Find where the given text appears and provide that cell's center as (X, Y) coordinate. 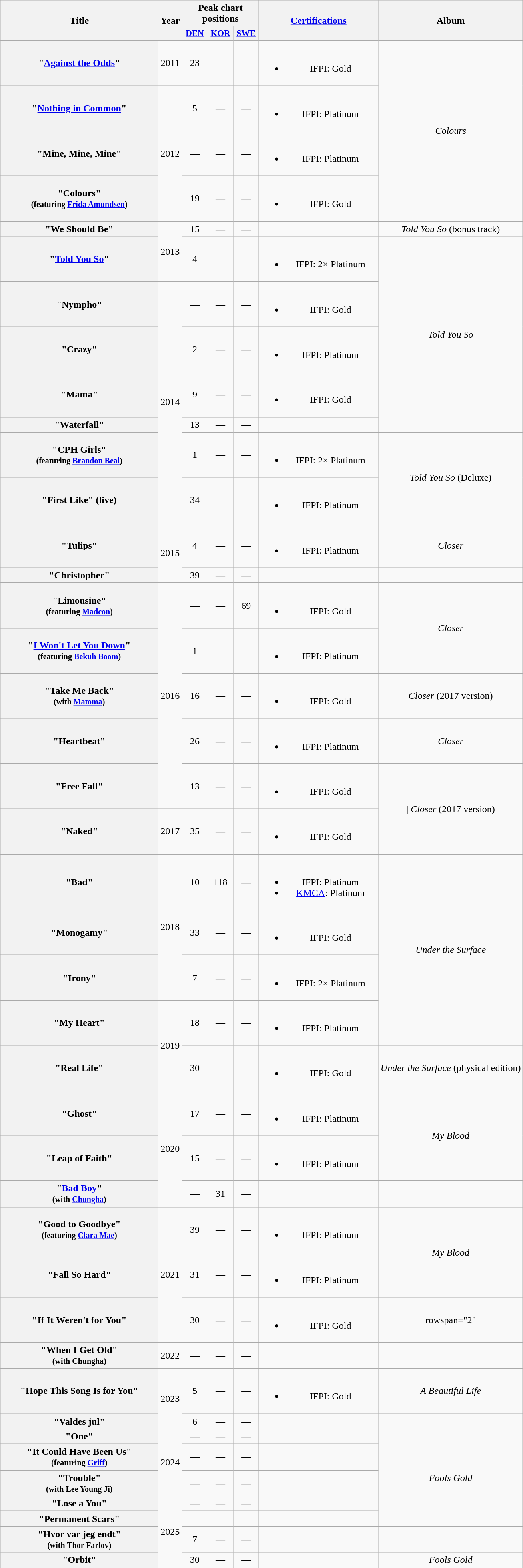
"Valdes jul" (79, 1421)
Under the Surface (physical edition) (451, 1068)
Under the Surface (451, 950)
17 (195, 1113)
rowspan="2" (451, 1320)
"Tulips" (79, 545)
"Limousine"(featuring Madcon) (79, 606)
69 (246, 606)
10 (195, 882)
"Against the Odds" (79, 63)
Told You So (bonus track) (451, 229)
"Nothing in Common" (79, 108)
"Good to Goodbye" (featuring Clara Mae) (79, 1230)
18 (195, 1023)
2022 (170, 1355)
DEN (195, 34)
35 (195, 832)
33 (195, 932)
"Orbit" (79, 1560)
"Told You So" (79, 259)
2018 (170, 927)
IFPI: PlatinumKMCA: Platinum (318, 882)
2015 (170, 553)
Told You So (451, 334)
Year (170, 21)
2014 (170, 402)
"Nympho" (79, 304)
Certifications (318, 21)
2011 (170, 63)
KOR (220, 34)
Colours (451, 131)
19 (195, 199)
"Christopher" (79, 575)
"Permanent Scars" (79, 1519)
34 (195, 500)
"Mine, Mine, Mine" (79, 153)
"It Could Have Been Us" (featuring Griff) (79, 1457)
Album (451, 21)
2012 (170, 153)
Told You So (Deluxe) (451, 477)
"Trouble" (with Lee Young Ji) (79, 1483)
"Naked" (79, 832)
2025 (170, 1532)
"Bad" (79, 882)
2017 (170, 832)
"One" (79, 1437)
"We Should Be" (79, 229)
"Take Me Back"(with Matoma) (79, 696)
"Heartbeat" (79, 741)
| Closer (2017 version) (451, 809)
"Hvor var jeg endt" (with Thor Farlov) (79, 1540)
2020 (170, 1149)
26 (195, 741)
2019 (170, 1045)
Peak chart positions (220, 14)
"First Like" (live) (79, 500)
"Leap of Faith" (79, 1159)
23 (195, 63)
2023 (170, 1398)
SWE (246, 34)
"Mama" (79, 395)
"Monogamy" (79, 932)
2 (195, 349)
Closer (2017 version) (451, 696)
"Irony" (79, 978)
Title (79, 21)
"Real Life" (79, 1068)
"Free Fall" (79, 786)
"CPH Girls" (featuring Brandon Beal) (79, 455)
"Waterfall" (79, 425)
A Beautiful Life (451, 1391)
2021 (170, 1274)
"Hope This Song Is for You" (79, 1391)
2016 (170, 696)
9 (195, 395)
"Crazy" (79, 349)
"If It Weren't for You" (79, 1320)
"My Heart" (79, 1023)
"Fall So Hard" (79, 1274)
118 (220, 882)
2024 (170, 1463)
6 (195, 1421)
"Colours" (featuring Frida Amundsen) (79, 199)
2013 (170, 252)
"Lose a You" (79, 1504)
"When I Get Old" (with Chungha) (79, 1355)
16 (195, 696)
"Bad Boy" (with Chungha) (79, 1194)
"I Won't Let You Down"(featuring Bekuh Boom) (79, 650)
"Ghost" (79, 1113)
